From the cell containing the given text, extract its center point as (x, y) coordinate. 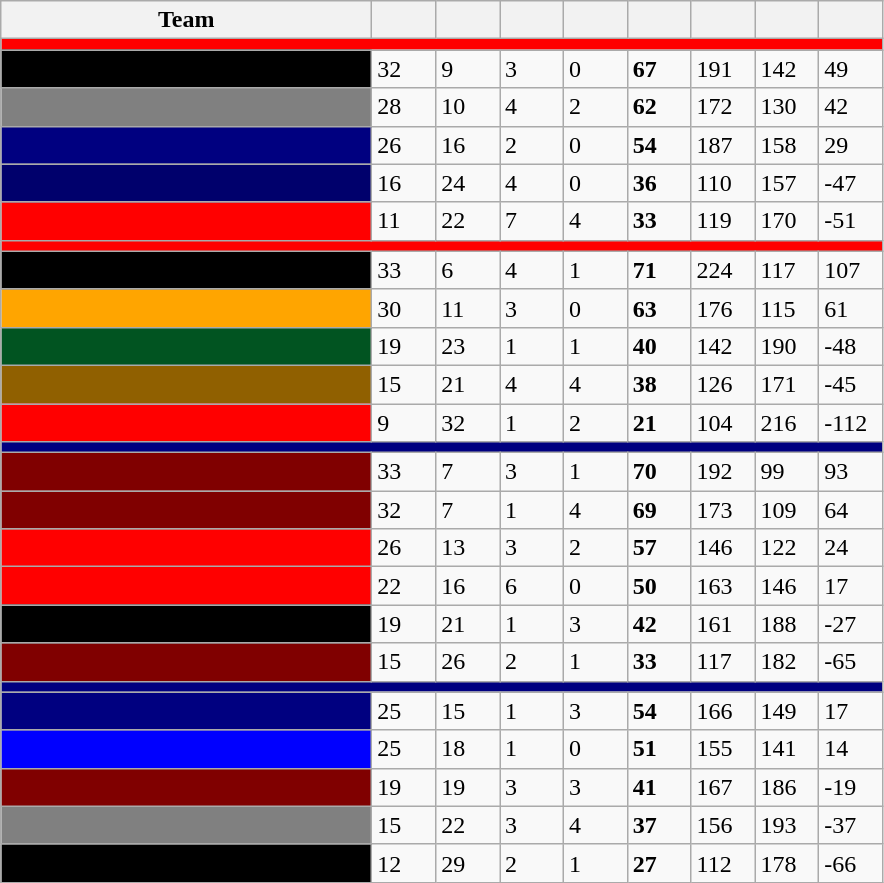
112 (723, 863)
51 (659, 749)
-65 (851, 662)
110 (723, 183)
18 (468, 749)
14 (851, 749)
36 (659, 183)
69 (659, 510)
172 (723, 107)
141 (787, 749)
64 (851, 510)
67 (659, 69)
13 (468, 548)
115 (787, 308)
161 (723, 624)
156 (723, 825)
167 (723, 787)
122 (787, 548)
-66 (851, 863)
216 (787, 423)
171 (787, 384)
107 (851, 270)
119 (723, 221)
12 (404, 863)
178 (787, 863)
49 (851, 69)
41 (659, 787)
173 (723, 510)
70 (659, 472)
191 (723, 69)
28 (404, 107)
193 (787, 825)
63 (659, 308)
190 (787, 346)
-112 (851, 423)
62 (659, 107)
104 (723, 423)
-45 (851, 384)
224 (723, 270)
-37 (851, 825)
-19 (851, 787)
50 (659, 586)
157 (787, 183)
187 (723, 145)
10 (468, 107)
158 (787, 145)
149 (787, 711)
71 (659, 270)
182 (787, 662)
188 (787, 624)
170 (787, 221)
93 (851, 472)
186 (787, 787)
99 (787, 472)
23 (468, 346)
27 (659, 863)
-51 (851, 221)
-27 (851, 624)
-47 (851, 183)
109 (787, 510)
192 (723, 472)
166 (723, 711)
30 (404, 308)
163 (723, 586)
155 (723, 749)
38 (659, 384)
176 (723, 308)
Team (186, 20)
57 (659, 548)
130 (787, 107)
-48 (851, 346)
61 (851, 308)
40 (659, 346)
37 (659, 825)
126 (723, 384)
